Find where the given text appears and provide that cell's center as (x, y) coordinate. 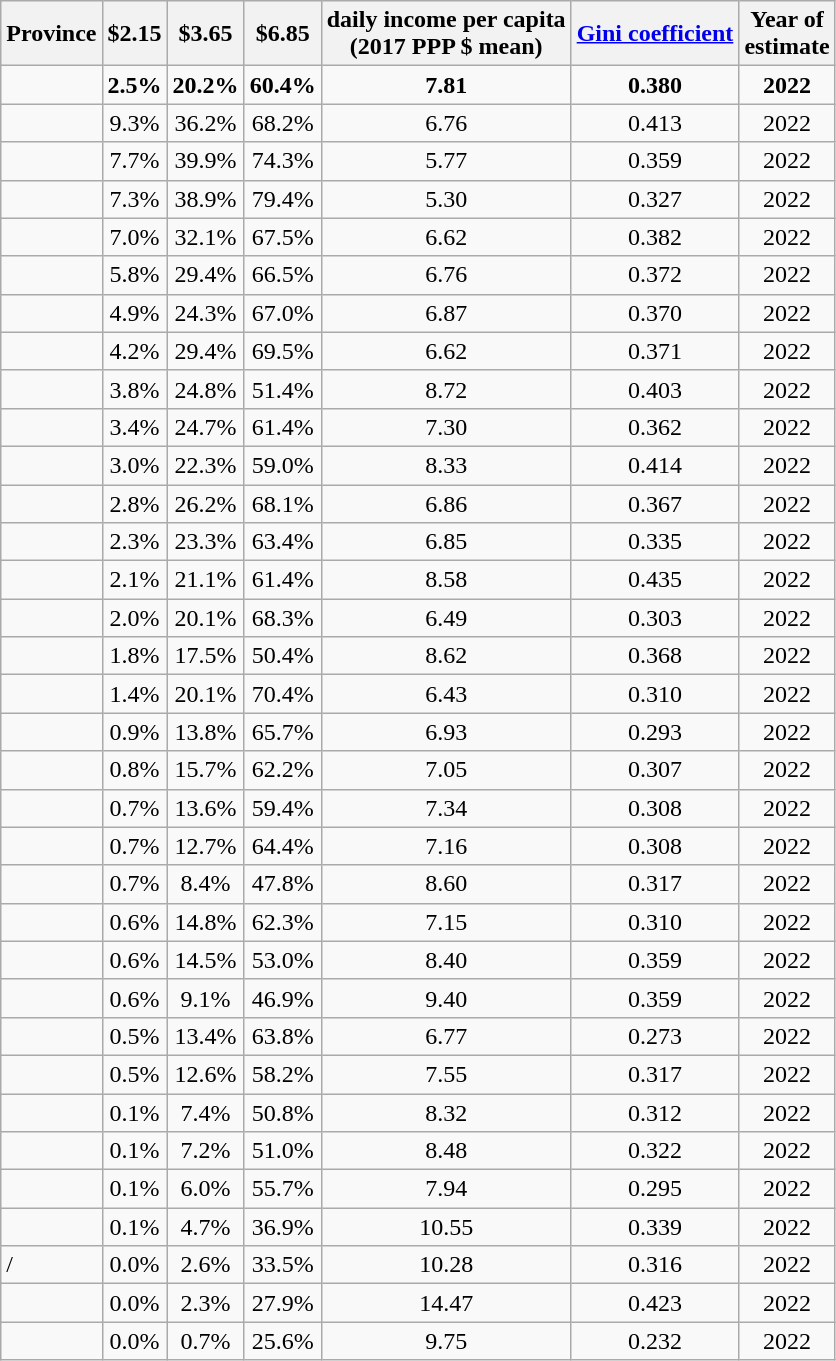
0.423 (655, 1303)
66.5% (282, 275)
0.9% (134, 732)
63.8% (282, 1036)
2.1% (134, 580)
0.372 (655, 275)
46.9% (282, 998)
0.413 (655, 123)
7.7% (134, 161)
68.2% (282, 123)
9.40 (446, 998)
0.380 (655, 85)
14.47 (446, 1303)
21.1% (206, 580)
55.7% (282, 1189)
$6.85 (282, 34)
0.273 (655, 1036)
8.4% (206, 884)
0.435 (655, 580)
8.72 (446, 389)
0.371 (655, 351)
6.85 (446, 542)
65.7% (282, 732)
14.5% (206, 960)
0.303 (655, 618)
6.43 (446, 694)
69.5% (282, 351)
10.55 (446, 1227)
8.32 (446, 1113)
68.3% (282, 618)
0.322 (655, 1151)
3.8% (134, 389)
7.81 (446, 85)
20.2% (206, 85)
3.4% (134, 427)
7.2% (206, 1151)
50.8% (282, 1113)
8.58 (446, 580)
7.0% (134, 237)
Gini coefficient (655, 34)
36.2% (206, 123)
0.232 (655, 1341)
6.86 (446, 503)
39.9% (206, 161)
74.3% (282, 161)
15.7% (206, 770)
5.30 (446, 199)
7.4% (206, 1113)
13.8% (206, 732)
2.0% (134, 618)
24.3% (206, 313)
6.87 (446, 313)
7.55 (446, 1074)
7.34 (446, 808)
8.60 (446, 884)
5.8% (134, 275)
25.6% (282, 1341)
59.4% (282, 808)
4.2% (134, 351)
8.62 (446, 656)
68.1% (282, 503)
7.3% (134, 199)
27.9% (282, 1303)
47.8% (282, 884)
7.16 (446, 846)
24.8% (206, 389)
0.316 (655, 1265)
2.6% (206, 1265)
$3.65 (206, 34)
8.48 (446, 1151)
6.49 (446, 618)
6.93 (446, 732)
14.8% (206, 922)
60.4% (282, 85)
0.339 (655, 1227)
0.312 (655, 1113)
$2.15 (134, 34)
7.30 (446, 427)
6.77 (446, 1036)
36.9% (282, 1227)
24.7% (206, 427)
62.2% (282, 770)
8.33 (446, 465)
26.2% (206, 503)
23.3% (206, 542)
62.3% (282, 922)
64.4% (282, 846)
0.367 (655, 503)
8.40 (446, 960)
9.3% (134, 123)
1.8% (134, 656)
22.3% (206, 465)
70.4% (282, 694)
9.75 (446, 1341)
79.4% (282, 199)
0.307 (655, 770)
5.77 (446, 161)
17.5% (206, 656)
4.7% (206, 1227)
53.0% (282, 960)
67.0% (282, 313)
4.9% (134, 313)
6.0% (206, 1189)
67.5% (282, 237)
7.15 (446, 922)
13.4% (206, 1036)
51.0% (282, 1151)
51.4% (282, 389)
1.4% (134, 694)
daily income per capita(2017 PPP $ mean) (446, 34)
3.0% (134, 465)
Year ofestimate (787, 34)
0.8% (134, 770)
12.7% (206, 846)
58.2% (282, 1074)
59.0% (282, 465)
32.1% (206, 237)
/ (52, 1265)
38.9% (206, 199)
0.327 (655, 199)
0.335 (655, 542)
0.382 (655, 237)
0.370 (655, 313)
63.4% (282, 542)
0.403 (655, 389)
0.414 (655, 465)
2.5% (134, 85)
12.6% (206, 1074)
0.362 (655, 427)
7.94 (446, 1189)
13.6% (206, 808)
10.28 (446, 1265)
0.368 (655, 656)
9.1% (206, 998)
Province (52, 34)
33.5% (282, 1265)
0.293 (655, 732)
50.4% (282, 656)
7.05 (446, 770)
2.8% (134, 503)
0.295 (655, 1189)
